Find where the given text appears and provide that cell's center as [x, y] coordinate. 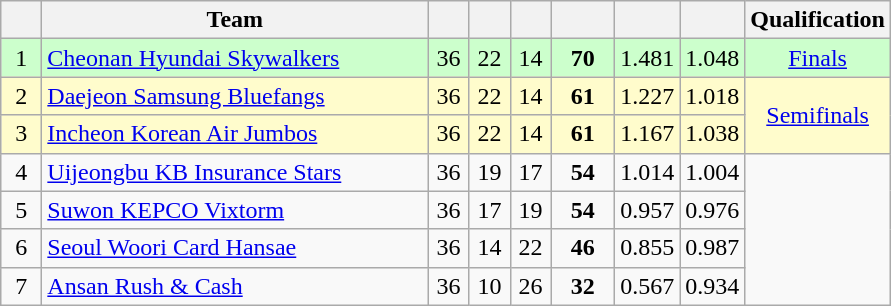
Incheon Korean Air Jumbos [235, 134]
26 [530, 286]
10 [490, 286]
0.957 [648, 210]
5 [22, 210]
70 [583, 58]
3 [22, 134]
Cheonan Hyundai Skywalkers [235, 58]
1.048 [712, 58]
46 [583, 248]
Finals [818, 58]
Uijeongbu KB Insurance Stars [235, 172]
0.567 [648, 286]
0.987 [712, 248]
1.481 [648, 58]
Team [235, 20]
7 [22, 286]
2 [22, 96]
Ansan Rush & Cash [235, 286]
1.014 [648, 172]
1 [22, 58]
Suwon KEPCO Vixtorm [235, 210]
1.004 [712, 172]
0.855 [648, 248]
Semifinals [818, 115]
Seoul Woori Card Hansae [235, 248]
0.934 [712, 286]
0.976 [712, 210]
Qualification [818, 20]
1.167 [648, 134]
32 [583, 286]
6 [22, 248]
1.018 [712, 96]
Daejeon Samsung Bluefangs [235, 96]
1.038 [712, 134]
1.227 [648, 96]
4 [22, 172]
